Return the [X, Y] coordinate for the center point of the cell that contains the specified text.  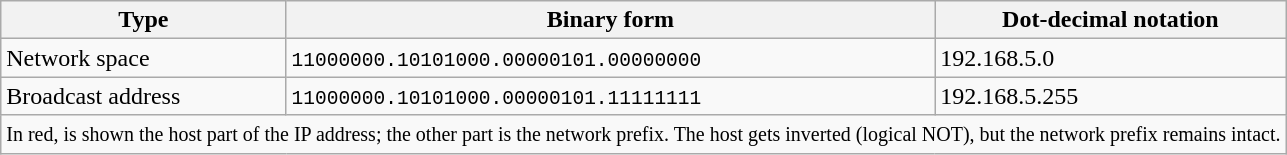
Network space [144, 58]
192.168.5.255 [1110, 96]
192.168.5.0 [1110, 58]
Dot-decimal notation [1110, 20]
11000000.10101000.00000101.11111111 [610, 96]
Broadcast address [144, 96]
11000000.10101000.00000101.00000000 [610, 58]
Type [144, 20]
Binary form [610, 20]
